Identify which cell holds the provided text, then report its [x, y] central coordinate. 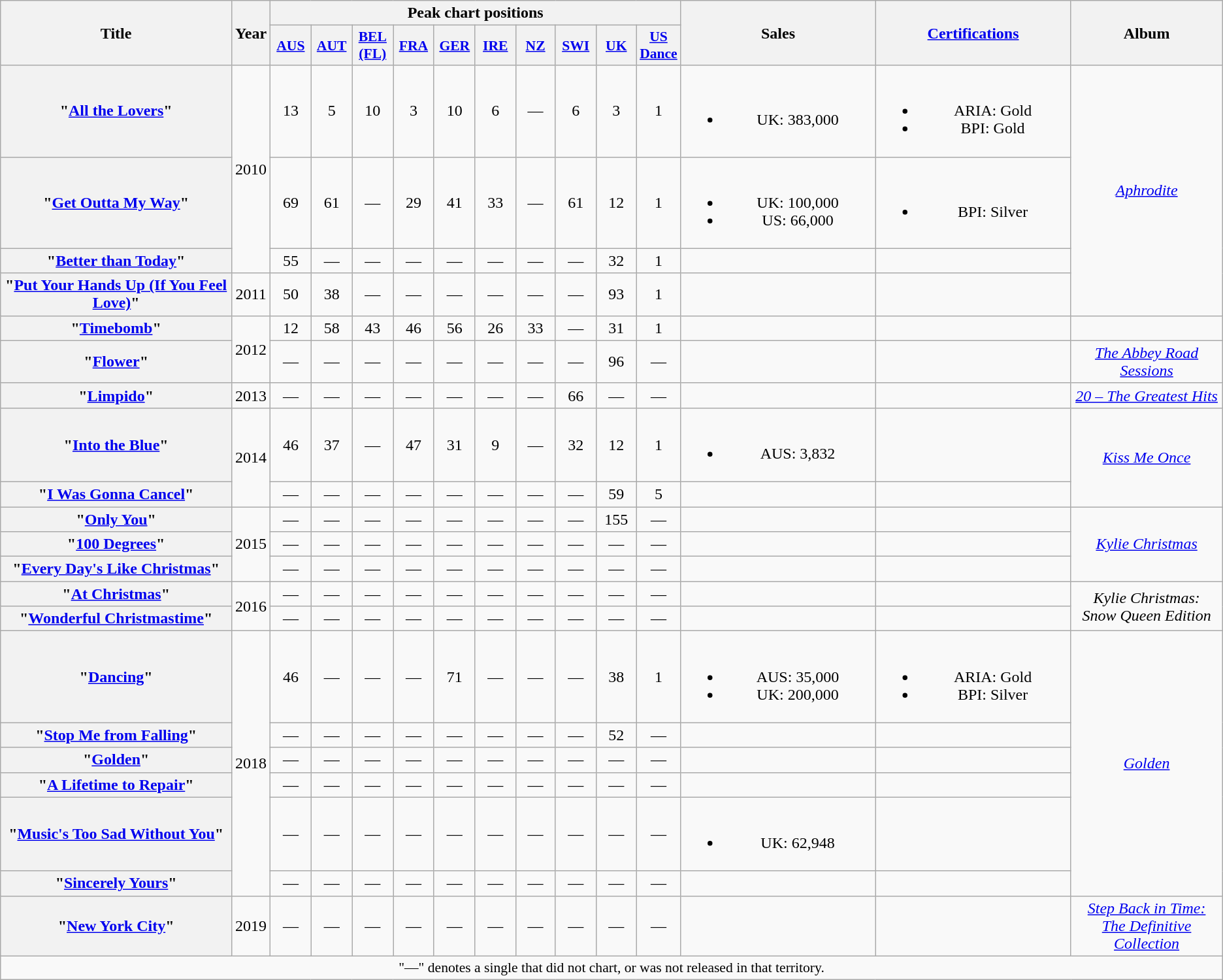
AUS: 35,000UK: 200,000 [778, 677]
"New York City" [116, 926]
66 [576, 395]
29 [414, 203]
Aphrodite [1147, 191]
The Abbey Road Sessions [1147, 362]
69 [291, 203]
BEL (FL) [372, 46]
37 [332, 444]
SWI [576, 46]
Peak chart positions [476, 13]
"All the Lovers" [116, 111]
"Flower" [116, 362]
"Sincerely Yours" [116, 883]
2010 [251, 169]
Kylie Christmas [1147, 544]
"Wonderful Christmastime" [116, 619]
52 [616, 735]
9 [495, 444]
"Better than Today" [116, 261]
2014 [251, 457]
"At Christmas" [116, 594]
"Into the Blue" [116, 444]
Sales [778, 33]
"Get Outta My Way" [116, 203]
AUS: 3,832 [778, 444]
"A Lifetime to Repair" [116, 785]
41 [455, 203]
59 [616, 494]
AUT [332, 46]
NZ [536, 46]
"Timebomb" [116, 328]
"Put Your Hands Up (If You Feel Love)" [116, 294]
50 [291, 294]
"—" denotes a single that did not chart, or was not released in that territory. [611, 968]
26 [495, 328]
UK: 383,000 [778, 111]
20 – The Greatest Hits [1147, 395]
"Music's Too Sad Without You" [116, 834]
"100 Degrees" [116, 544]
"Every Day's Like Christmas" [116, 569]
AUS [291, 46]
56 [455, 328]
71 [455, 677]
FRA [414, 46]
2012 [251, 349]
155 [616, 519]
IRE [495, 46]
ARIA: GoldBPI: Silver [973, 677]
UK [616, 46]
2016 [251, 606]
13 [291, 111]
58 [332, 328]
"Only You" [116, 519]
Kiss Me Once [1147, 457]
2013 [251, 395]
2019 [251, 926]
2018 [251, 763]
Golden [1147, 763]
USDance [659, 46]
2015 [251, 544]
43 [372, 328]
Certifications [973, 33]
2011 [251, 294]
BPI: Silver [973, 203]
47 [414, 444]
UK: 62,948 [778, 834]
Title [116, 33]
Year [251, 33]
"Dancing" [116, 677]
"Limpido" [116, 395]
UK: 100,000US: 66,000 [778, 203]
Step Back in Time: The Definitive Collection [1147, 926]
Album [1147, 33]
96 [616, 362]
"Stop Me from Falling" [116, 735]
"I Was Gonna Cancel" [116, 494]
ARIA: GoldBPI: Gold [973, 111]
55 [291, 261]
93 [616, 294]
Kylie Christmas: Snow Queen Edition [1147, 606]
"Golden" [116, 760]
GER [455, 46]
